Output the (X, Y) coordinate of the center of the cell containing the given text.  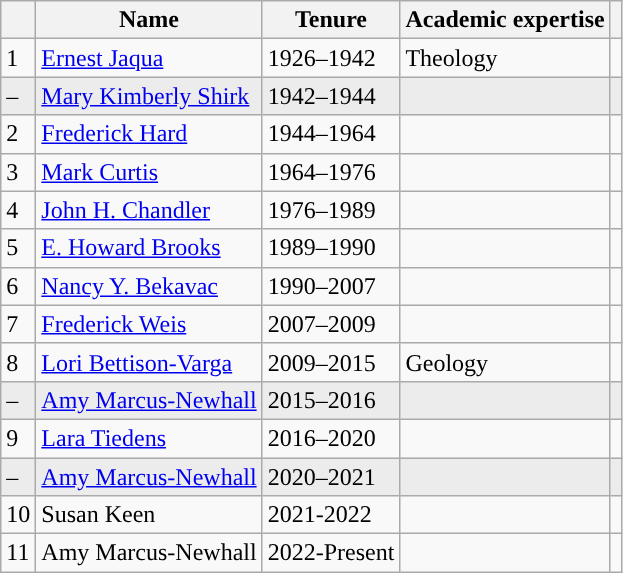
2021-2022 (331, 515)
Susan Keen (149, 515)
Mark Curtis (149, 172)
1944–1964 (331, 134)
Frederick Hard (149, 134)
Frederick Weis (149, 324)
2022-Present (331, 553)
E. Howard Brooks (149, 248)
Ernest Jaqua (149, 58)
1926–1942 (331, 58)
Name (149, 20)
Academic expertise (505, 20)
4 (18, 210)
Mary Kimberly Shirk (149, 96)
1989–1990 (331, 248)
1990–2007 (331, 286)
2 (18, 134)
7 (18, 324)
9 (18, 438)
10 (18, 515)
6 (18, 286)
Theology (505, 58)
2015–2016 (331, 400)
2009–2015 (331, 362)
1964–1976 (331, 172)
2016–2020 (331, 438)
Tenure (331, 20)
Nancy Y. Bekavac (149, 286)
1 (18, 58)
1942–1944 (331, 96)
2007–2009 (331, 324)
1976–1989 (331, 210)
8 (18, 362)
Lara Tiedens (149, 438)
3 (18, 172)
11 (18, 553)
2020–2021 (331, 477)
Geology (505, 362)
Lori Bettison-Varga (149, 362)
John H. Chandler (149, 210)
5 (18, 248)
